Output the (x, y) coordinate of the center of the cell containing the given text.  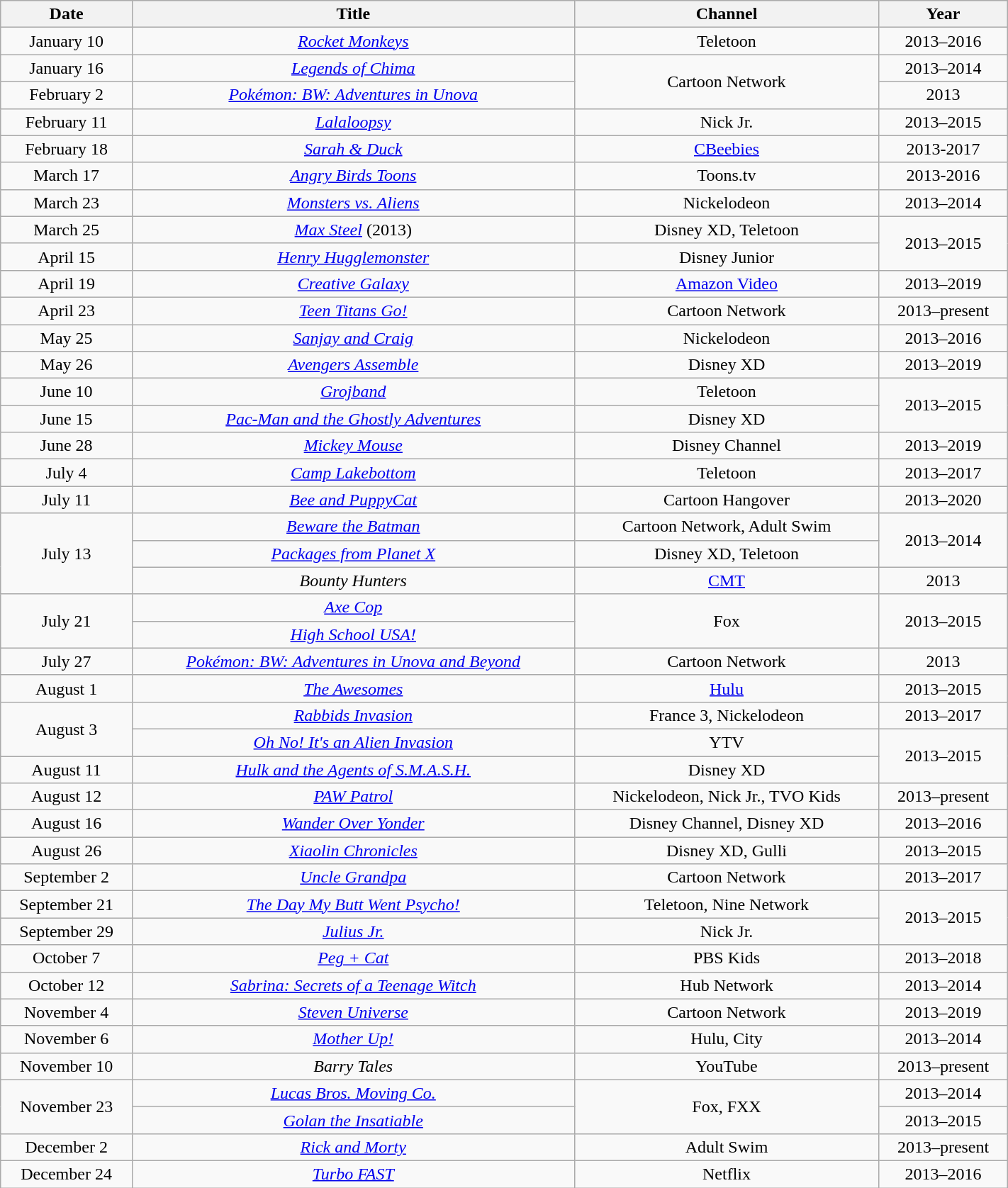
Toons.tv (727, 176)
Nickelodeon, Nick Jr., TVO Kids (727, 797)
Creative Galaxy (353, 284)
Title (353, 14)
Henry Hugglemonster (353, 257)
Legends of Chima (353, 68)
October 12 (67, 985)
July 4 (67, 473)
August 16 (67, 824)
Pac-Man and the Ghostly Adventures (353, 419)
November 6 (67, 1039)
June 10 (67, 392)
2013–2018 (943, 958)
Fox (727, 621)
France 3, Nickelodeon (727, 715)
Sanjay and Craig (353, 338)
Mother Up! (353, 1039)
Axe Cop (353, 607)
Camp Lakebottom (353, 473)
CMT (727, 581)
Year (943, 14)
July 27 (67, 661)
Hub Network (727, 985)
March 17 (67, 176)
PAW Patrol (353, 797)
April 19 (67, 284)
April 15 (67, 257)
July 11 (67, 500)
Netflix (727, 1174)
Golan the Insatiable (353, 1120)
Disney Junior (727, 257)
May 25 (67, 338)
Hulk and the Agents of S.M.A.S.H. (353, 769)
August 3 (67, 729)
Barry Tales (353, 1066)
August 12 (67, 797)
July 21 (67, 621)
February 11 (67, 122)
Pokémon: BW: Adventures in Unova and Beyond (353, 661)
2013-2017 (943, 149)
March 23 (67, 203)
Date (67, 14)
January 16 (67, 68)
Amazon Video (727, 284)
2013–2020 (943, 500)
Disney XD, Gulli (727, 851)
May 26 (67, 365)
Monsters vs. Aliens (353, 203)
Angry Birds Toons (353, 176)
Bee and PuppyCat (353, 500)
YTV (727, 742)
July 13 (67, 554)
Sarah & Duck (353, 149)
March 25 (67, 230)
Rabbids Invasion (353, 715)
December 2 (67, 1147)
December 24 (67, 1174)
Peg + Cat (353, 958)
2013-2016 (943, 176)
Rick and Morty (353, 1147)
September 21 (67, 904)
YouTube (727, 1066)
February 18 (67, 149)
August 11 (67, 769)
Channel (727, 14)
Cartoon Network, Adult Swim (727, 527)
June 15 (67, 419)
Mickey Mouse (353, 446)
Teen Titans Go! (353, 310)
February 2 (67, 95)
Hulu, City (727, 1039)
January 10 (67, 41)
Max Steel (2013) (353, 230)
October 7 (67, 958)
Fox, FXX (727, 1106)
PBS Kids (727, 958)
Lucas Bros. Moving Co. (353, 1093)
The Day My Butt Went Psycho! (353, 904)
September 29 (67, 931)
April 23 (67, 310)
Disney Channel (727, 446)
The Awesomes (353, 688)
Pokémon: BW: Adventures in Unova (353, 95)
High School USA! (353, 634)
Avengers Assemble (353, 365)
Steven Universe (353, 1012)
Grojband (353, 392)
June 28 (67, 446)
Rocket Monkeys (353, 41)
Teletoon, Nine Network (727, 904)
CBeebies (727, 149)
November 4 (67, 1012)
November 23 (67, 1106)
Disney Channel, Disney XD (727, 824)
Uncle Grandpa (353, 878)
Bounty Hunters (353, 581)
September 2 (67, 878)
Xiaolin Chronicles (353, 851)
Julius Jr. (353, 931)
Beware the Batman (353, 527)
Turbo FAST (353, 1174)
Hulu (727, 688)
Lalaloopsy (353, 122)
Oh No! It's an Alien Invasion (353, 742)
Sabrina: Secrets of a Teenage Witch (353, 985)
Adult Swim (727, 1147)
Packages from Planet X (353, 554)
August 1 (67, 688)
August 26 (67, 851)
Cartoon Hangover (727, 500)
November 10 (67, 1066)
Wander Over Yonder (353, 824)
